Scan for the cell matching the given text and deliver its (X, Y) coordinate at center. 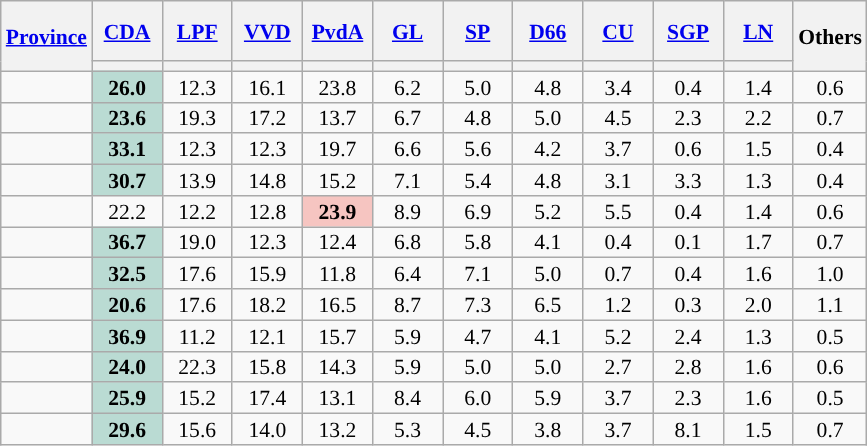
33.1 (127, 150)
6.7 (408, 118)
5.4 (478, 180)
15.6 (197, 430)
23.9 (337, 212)
14.3 (337, 366)
0.3 (688, 304)
6.4 (408, 274)
6.0 (478, 398)
6.9 (478, 212)
11.8 (337, 274)
15.8 (267, 366)
13.7 (337, 118)
24.0 (127, 366)
6.5 (548, 304)
LPF (197, 31)
15.7 (337, 336)
2.2 (758, 118)
23.8 (337, 86)
11.2 (197, 336)
5.6 (478, 150)
12.8 (267, 212)
19.7 (337, 150)
1.2 (618, 304)
36.7 (127, 242)
SGP (688, 31)
20.6 (127, 304)
2.0 (758, 304)
2.4 (688, 336)
12.1 (267, 336)
3.4 (618, 86)
LN (758, 31)
CDA (127, 31)
5.5 (618, 212)
18.2 (267, 304)
Others (830, 36)
1.1 (830, 304)
6.2 (408, 86)
8.1 (688, 430)
D66 (548, 31)
16.1 (267, 86)
16.5 (337, 304)
3.8 (548, 430)
8.4 (408, 398)
7.3 (478, 304)
8.7 (408, 304)
19.3 (197, 118)
23.6 (127, 118)
22.2 (127, 212)
1.7 (758, 242)
CU (618, 31)
5.8 (478, 242)
GL (408, 31)
VVD (267, 31)
6.6 (408, 150)
5.3 (408, 430)
22.3 (197, 366)
12.2 (197, 212)
3.3 (688, 180)
26.0 (127, 86)
14.0 (267, 430)
6.8 (408, 242)
13.9 (197, 180)
14.8 (267, 180)
25.9 (127, 398)
36.9 (127, 336)
SP (478, 31)
4.7 (478, 336)
2.8 (688, 366)
8.9 (408, 212)
13.1 (337, 398)
17.4 (267, 398)
4.2 (548, 150)
29.6 (127, 430)
13.2 (337, 430)
1.0 (830, 274)
30.7 (127, 180)
PvdA (337, 31)
3.1 (618, 180)
2.7 (618, 366)
15.9 (267, 274)
12.4 (337, 242)
Province (46, 36)
0.1 (688, 242)
19.0 (197, 242)
17.2 (267, 118)
32.5 (127, 274)
